Provide the [x, y] coordinate of the cell's center where the given text is located.  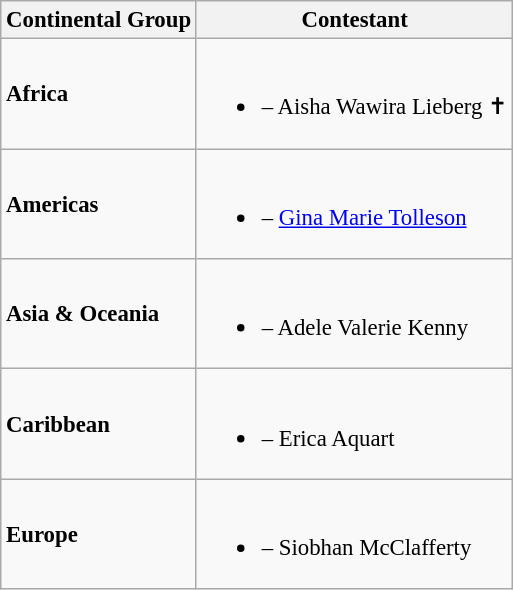
Continental Group [99, 20]
– Gina Marie Tolleson [354, 204]
Europe [99, 534]
Asia & Oceania [99, 314]
Caribbean [99, 424]
– Aisha Wawira Lieberg ✝︎ [354, 94]
Africa [99, 94]
Contestant [354, 20]
– Erica Aquart [354, 424]
– Adele Valerie Kenny [354, 314]
– Siobhan McClafferty [354, 534]
Americas [99, 204]
